Search for the cell housing the specified text and yield its [x, y] center coordinate. 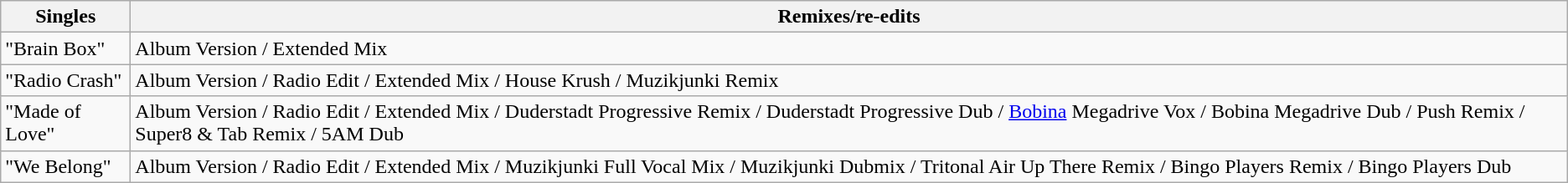
"We Belong" [65, 166]
"Made of Love" [65, 124]
Singles [65, 17]
Album Version / Radio Edit / Extended Mix / House Krush / Muzikjunki Remix [849, 80]
Remixes/re-edits [849, 17]
"Brain Box" [65, 48]
Album Version / Extended Mix [849, 48]
"Radio Crash" [65, 80]
